Capture the cell that displays the provided text and extract its (X, Y) central coordinate. 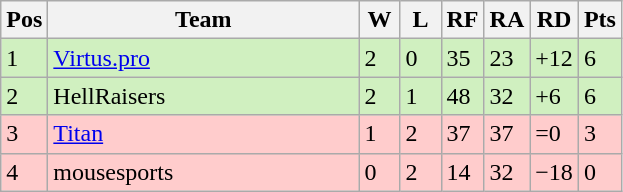
mousesports (204, 172)
RD (554, 20)
W (380, 20)
+6 (554, 96)
+12 (554, 58)
Pts (600, 20)
Titan (204, 134)
48 (462, 96)
HellRaisers (204, 96)
−18 (554, 172)
Pos (24, 20)
14 (462, 172)
23 (507, 58)
35 (462, 58)
RA (507, 20)
4 (24, 172)
Virtus.pro (204, 58)
RF (462, 20)
=0 (554, 134)
L (420, 20)
Team (204, 20)
